Scan for the cell matching the given text and deliver its [x, y] coordinate at center. 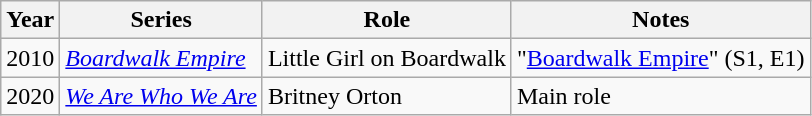
Notes [660, 20]
Series [162, 20]
Little Girl on Boardwalk [386, 58]
Main role [660, 96]
"Boardwalk Empire" (S1, E1) [660, 58]
Year [30, 20]
Role [386, 20]
Boardwalk Empire [162, 58]
We Are Who We Are [162, 96]
2020 [30, 96]
Britney Orton [386, 96]
2010 [30, 58]
